Return the (x, y) coordinate for the center point of the cell that contains the specified text.  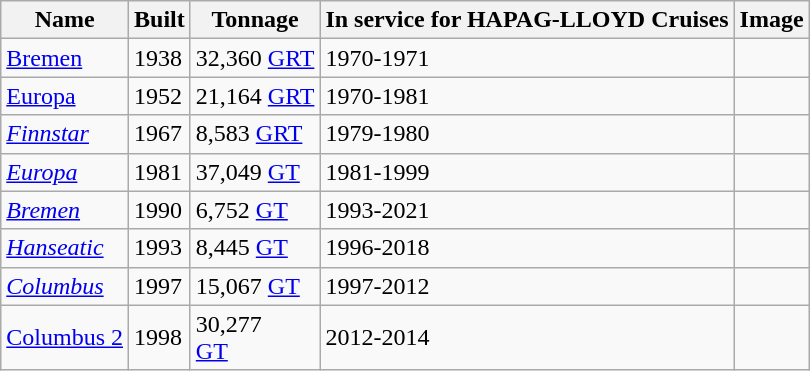
Name (65, 20)
1998 (160, 338)
1993-2021 (527, 210)
1979-1980 (527, 134)
8,445 GT (255, 248)
1997 (160, 286)
1952 (160, 96)
1993 (160, 248)
1970-1971 (527, 58)
1970-1981 (527, 96)
1981-1999 (527, 172)
1981 (160, 172)
Built (160, 20)
1990 (160, 210)
Tonnage (255, 20)
1938 (160, 58)
Hanseatic (65, 248)
In service for HAPAG-LLOYD Cruises (527, 20)
2012-2014 (527, 338)
1997-2012 (527, 286)
Image (772, 20)
Columbus 2 (65, 338)
37,049 GT (255, 172)
Columbus (65, 286)
Finnstar (65, 134)
32,360 GRT (255, 58)
1996-2018 (527, 248)
6,752 GT (255, 210)
21,164 GRT (255, 96)
15,067 GT (255, 286)
8,583 GRT (255, 134)
30,277GT (255, 338)
1967 (160, 134)
